Provide the (X, Y) coordinate of the cell's center where the given text is located.  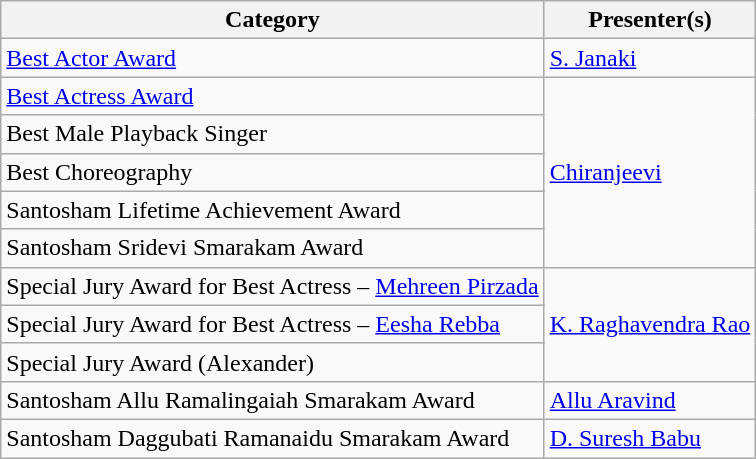
K. Raghavendra Rao (650, 324)
Best Choreography (272, 172)
Best Actor Award (272, 58)
Santosham Lifetime Achievement Award (272, 210)
Chiranjeevi (650, 172)
Best Actress Award (272, 96)
Allu Aravind (650, 400)
Santosham Daggubati Ramanaidu Smarakam Award (272, 438)
Category (272, 20)
Special Jury Award for Best Actress – Mehreen Pirzada (272, 286)
Special Jury Award for Best Actress – Eesha Rebba (272, 324)
Santosham Allu Ramalingaiah Smarakam Award (272, 400)
Special Jury Award (Alexander) (272, 362)
S. Janaki (650, 58)
Santosham Sridevi Smarakam Award (272, 248)
D. Suresh Babu (650, 438)
Presenter(s) (650, 20)
Best Male Playback Singer (272, 134)
